Locate the cell with the specified text and output its (x, y) center coordinate. 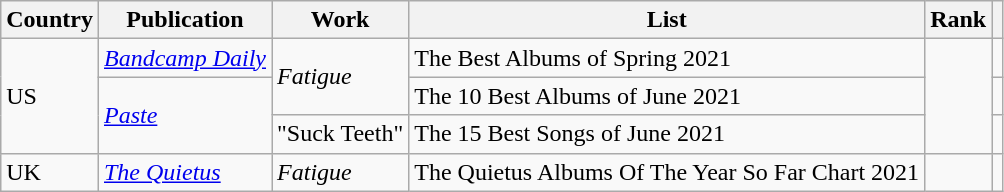
The 10 Best Albums of June 2021 (667, 96)
List (667, 20)
The Quietus Albums Of The Year So Far Chart 2021 (667, 172)
UK (50, 172)
Bandcamp Daily (184, 58)
"Suck Teeth" (340, 134)
The 15 Best Songs of June 2021 (667, 134)
US (50, 96)
Work (340, 20)
The Best Albums of Spring 2021 (667, 58)
Country (50, 20)
The Quietus (184, 172)
Paste (184, 115)
Rank (958, 20)
Publication (184, 20)
